Detect which cell encompasses the target text, then output its (x, y) center coordinate. 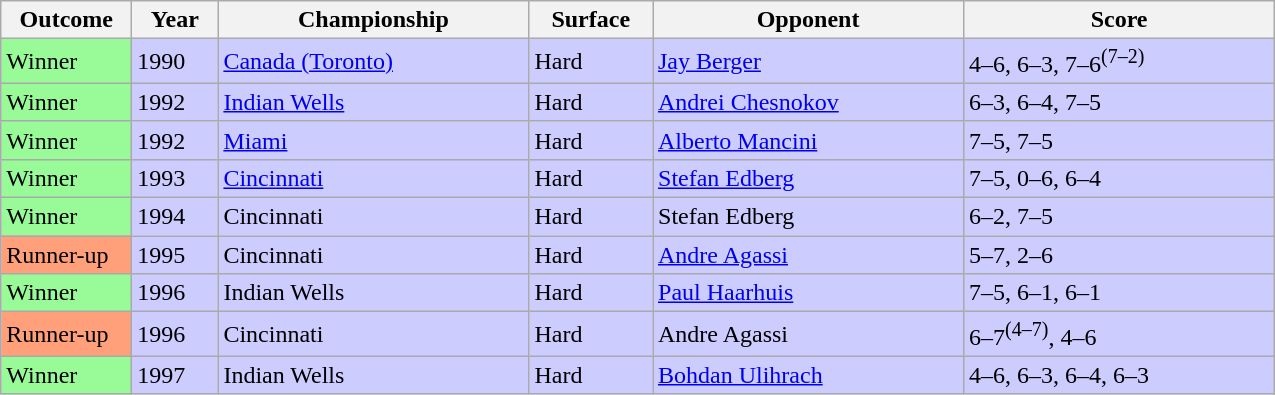
1995 (175, 255)
4–6, 6–3, 6–4, 6–3 (1120, 375)
Miami (374, 140)
Paul Haarhuis (808, 293)
6–2, 7–5 (1120, 217)
1990 (175, 62)
4–6, 6–3, 7–6(7–2) (1120, 62)
Surface (591, 20)
1994 (175, 217)
1993 (175, 178)
7–5, 0–6, 6–4 (1120, 178)
Alberto Mancini (808, 140)
Score (1120, 20)
1997 (175, 375)
Canada (Toronto) (374, 62)
Championship (374, 20)
Bohdan Ulihrach (808, 375)
Jay Berger (808, 62)
7–5, 7–5 (1120, 140)
Andrei Chesnokov (808, 102)
7–5, 6–1, 6–1 (1120, 293)
Opponent (808, 20)
Year (175, 20)
Outcome (66, 20)
6–7(4–7), 4–6 (1120, 334)
6–3, 6–4, 7–5 (1120, 102)
5–7, 2–6 (1120, 255)
